Return the [X, Y] coordinate for the center point of the cell that contains the specified text.  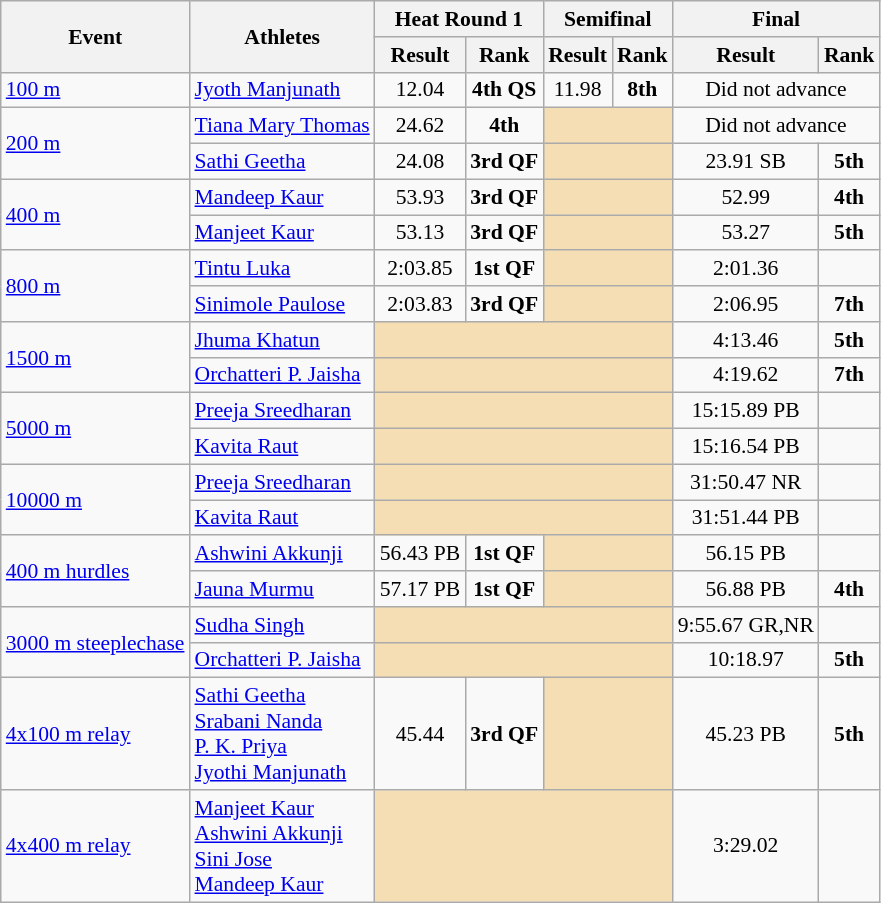
400 m hurdles [96, 572]
23.91 SB [746, 162]
Jhuma Khatun [282, 340]
Athletes [282, 36]
Sinimole Paulose [282, 304]
3000 m steeplechase [96, 642]
Jyoth Manjunath [282, 90]
56.15 PB [746, 554]
800 m [96, 286]
56.88 PB [746, 589]
57.17 PB [420, 589]
56.43 PB [420, 554]
12.04 [420, 90]
Semifinal [608, 19]
10:18.97 [746, 660]
5000 m [96, 428]
Manjeet KaurAshwini AkkunjiSini JoseMandeep Kaur [282, 846]
Sathi GeethaSrabani NandaP. K. PriyaJyothi Manjunath [282, 734]
Sathi Geetha [282, 162]
Tintu Luka [282, 269]
24.08 [420, 162]
Final [776, 19]
53.13 [420, 233]
4:19.62 [746, 375]
31:50.47 NR [746, 482]
15:15.89 PB [746, 411]
Sudha Singh [282, 625]
53.93 [420, 197]
200 m [96, 144]
45.23 PB [746, 734]
2:01.36 [746, 269]
4x100 m relay [96, 734]
Event [96, 36]
9:55.67 GR,NR [746, 625]
Heat Round 1 [459, 19]
1500 m [96, 358]
400 m [96, 214]
52.99 [746, 197]
31:51.44 PB [746, 518]
24.62 [420, 126]
45.44 [420, 734]
100 m [96, 90]
15:16.54 PB [746, 447]
3:29.02 [746, 846]
10000 m [96, 500]
Ashwini Akkunji [282, 554]
2:03.83 [420, 304]
11.98 [578, 90]
4th QS [504, 90]
Mandeep Kaur [282, 197]
8th [642, 90]
Tiana Mary Thomas [282, 126]
4x400 m relay [96, 846]
Jauna Murmu [282, 589]
53.27 [746, 233]
4:13.46 [746, 340]
2:06.95 [746, 304]
2:03.85 [420, 269]
Manjeet Kaur [282, 233]
